Return (x, y) of the center of cell containing provided text 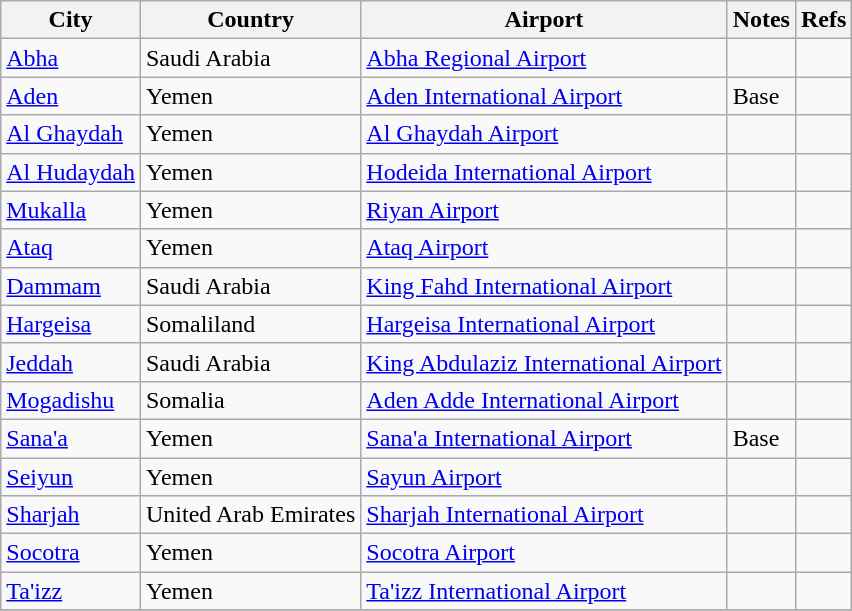
Mukalla (71, 210)
Country (250, 20)
Hodeida International Airport (544, 172)
King Abdulaziz International Airport (544, 362)
Mogadishu (71, 400)
Refs (823, 20)
Dammam (71, 286)
Socotra (71, 553)
Ta'izz International Airport (544, 591)
Riyan Airport (544, 210)
United Arab Emirates (250, 515)
Al Ghaydah (71, 134)
Socotra Airport (544, 553)
Seiyun (71, 477)
Hargeisa International Airport (544, 324)
Somalia (250, 400)
Ta'izz (71, 591)
Ataq Airport (544, 248)
Jeddah (71, 362)
Sana'a (71, 438)
Al Hudaydah (71, 172)
Sharjah International Airport (544, 515)
Aden Adde International Airport (544, 400)
Al Ghaydah Airport (544, 134)
Airport (544, 20)
Sharjah (71, 515)
Sana'a International Airport (544, 438)
City (71, 20)
Aden (71, 96)
Aden International Airport (544, 96)
Ataq (71, 248)
Somaliland (250, 324)
King Fahd International Airport (544, 286)
Abha (71, 58)
Hargeisa (71, 324)
Abha Regional Airport (544, 58)
Notes (761, 20)
Sayun Airport (544, 477)
